Return the [X, Y] coordinate for the center point of the cell that contains the specified text.  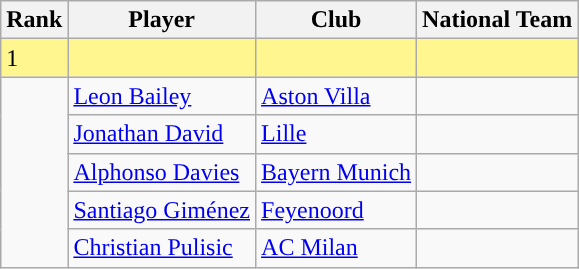
National Team [498, 20]
Christian Pulisic [162, 248]
AC Milan [336, 248]
Feyenoord [336, 210]
⁠⁠Alphonso Davies [162, 172]
Bayern Munich [336, 172]
Aston Villa [336, 96]
Santiago Giménez [162, 210]
Club [336, 20]
Leon Bailey [162, 96]
Lille [336, 134]
1 [34, 58]
Jonathan David [162, 134]
Rank [34, 20]
Player [162, 20]
